Pinpoint the cell where the given text exists, returning its [X, Y] midpoint coordinate. 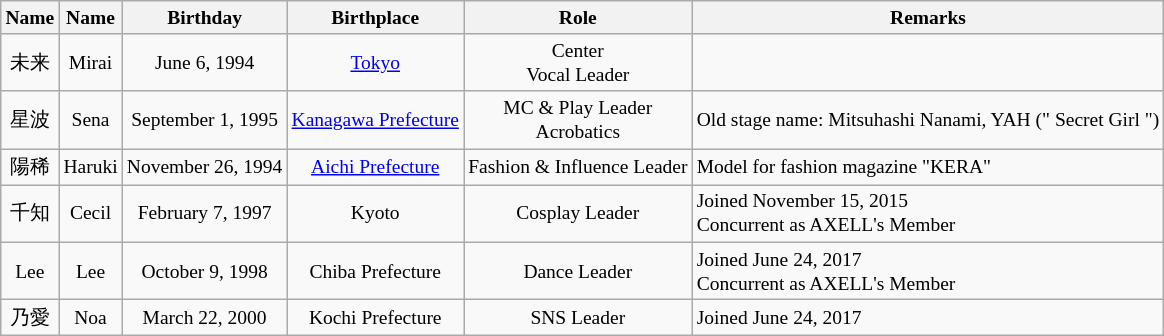
Fashion & Influence Leader [578, 167]
MC & Play LeaderAcrobatics [578, 120]
Joined November 15, 2015Concurrent as AXELL's Member [928, 214]
Noa [90, 317]
千知 [30, 214]
Kochi Prefecture [376, 317]
Old stage name: Mitsuhashi Nanami, YAH (" Secret Girl ") [928, 120]
Aichi Prefecture [376, 167]
Sena [90, 120]
November 26, 1994 [204, 167]
Tokyo [376, 62]
SNS Leader [578, 317]
未来 [30, 62]
Mirai [90, 62]
Remarks [928, 18]
Joined June 24, 2017Concurrent as AXELL's Member [928, 270]
Kanagawa Prefecture [376, 120]
乃愛 [30, 317]
CenterVocal Leader [578, 62]
星波 [30, 120]
Dance Leader [578, 270]
October 9, 1998 [204, 270]
February 7, 1997 [204, 214]
Birthplace [376, 18]
陽稀 [30, 167]
Cecil [90, 214]
Joined June 24, 2017 [928, 317]
Chiba Prefecture [376, 270]
Model for fashion magazine "KERA" [928, 167]
June 6, 1994 [204, 62]
March 22, 2000 [204, 317]
September 1, 1995 [204, 120]
Haruki [90, 167]
Role [578, 18]
Cosplay Leader [578, 214]
Birthday [204, 18]
Kyoto [376, 214]
